Output the (X, Y) coordinate of the center of the cell containing the given text.  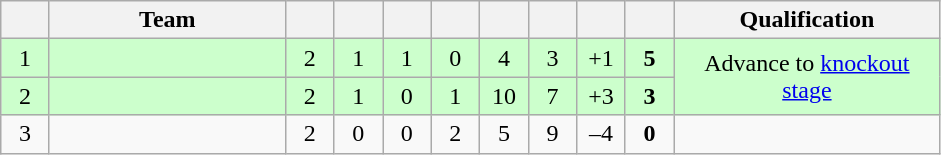
9 (552, 134)
Qualification (807, 20)
7 (552, 96)
Advance to knockout stage (807, 77)
10 (504, 96)
+3 (602, 96)
Team (167, 20)
4 (504, 58)
–4 (602, 134)
+1 (602, 58)
